Search for the cell housing the specified text and yield its (X, Y) center coordinate. 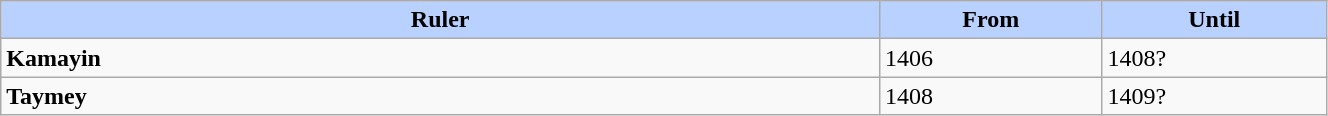
Taymey (440, 96)
1408 (992, 96)
1409? (1214, 96)
From (992, 20)
1408? (1214, 58)
1406 (992, 58)
Ruler (440, 20)
Until (1214, 20)
Kamayin (440, 58)
